Detect which cell encompasses the target text, then output its (X, Y) center coordinate. 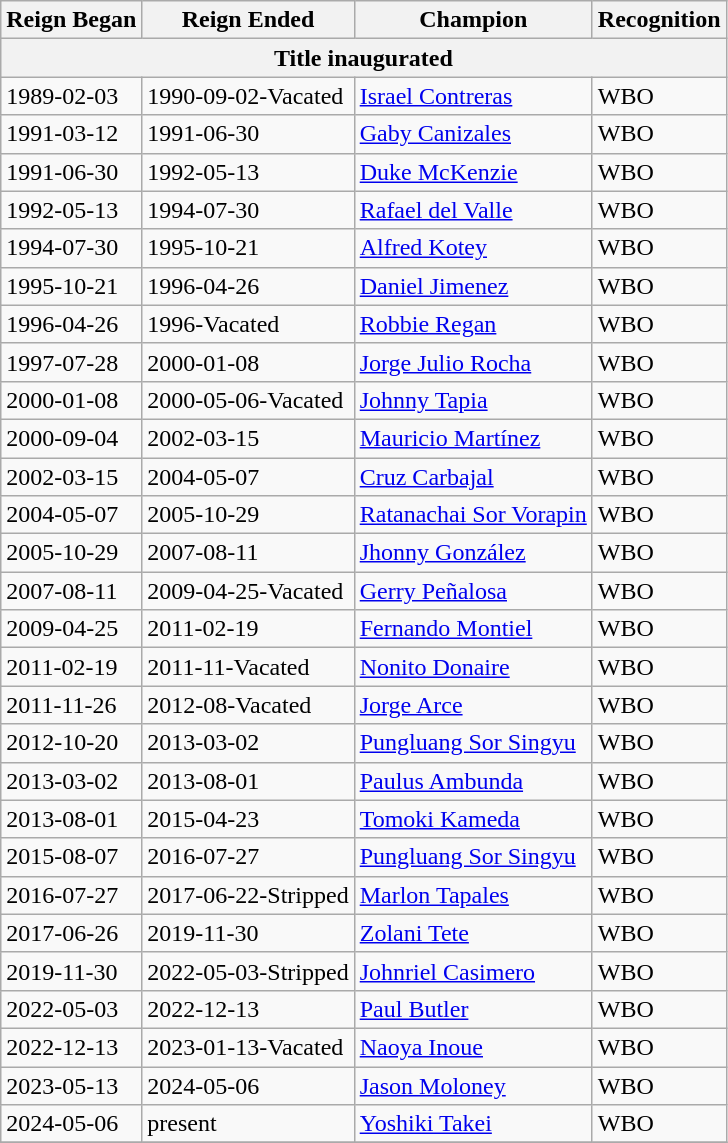
Paulus Ambunda (473, 781)
2023-01-13-Vacated (248, 1047)
Jhonny González (473, 553)
Reign Began (72, 20)
Tomoki Kameda (473, 819)
2023-05-13 (72, 1085)
1996-Vacated (248, 324)
present (248, 1124)
2011-11-26 (72, 705)
2009-04-25-Vacated (248, 591)
Paul Butler (473, 1009)
Champion (473, 20)
2011-11-Vacated (248, 667)
Title inaugurated (364, 58)
Robbie Regan (473, 324)
2000-09-04 (72, 438)
Jason Moloney (473, 1085)
1997-07-28 (72, 362)
Marlon Tapales (473, 895)
Nonito Donaire (473, 667)
Recognition (659, 20)
Ratanachai Sor Vorapin (473, 515)
Gaby Canizales (473, 134)
2012-08-Vacated (248, 705)
Yoshiki Takei (473, 1124)
Rafael del Valle (473, 210)
Zolani Tete (473, 933)
2009-04-25 (72, 629)
Gerry Peñalosa (473, 591)
Cruz Carbajal (473, 477)
Jorge Arce (473, 705)
2015-08-07 (72, 857)
Daniel Jimenez (473, 286)
2022-05-03 (72, 1009)
Reign Ended (248, 20)
2000-05-06-Vacated (248, 400)
2017-06-26 (72, 933)
Johnriel Casimero (473, 971)
Alfred Kotey (473, 248)
2022-05-03-Stripped (248, 971)
Naoya Inoue (473, 1047)
Israel Contreras (473, 96)
Fernando Montiel (473, 629)
2017-06-22-Stripped (248, 895)
Duke McKenzie (473, 172)
2015-04-23 (248, 819)
1991-03-12 (72, 134)
Johnny Tapia (473, 400)
1989-02-03 (72, 96)
2012-10-20 (72, 743)
Mauricio Martínez (473, 438)
Jorge Julio Rocha (473, 362)
1990-09-02-Vacated (248, 96)
